Locate the cell with the specified text and output its (x, y) center coordinate. 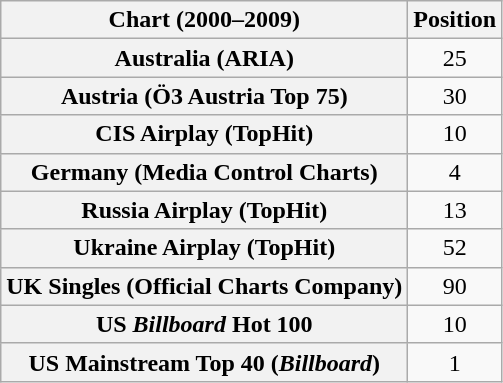
1 (455, 362)
CIS Airplay (TopHit) (204, 134)
US Mainstream Top 40 (Billboard) (204, 362)
4 (455, 172)
Position (455, 20)
Australia (ARIA) (204, 58)
25 (455, 58)
52 (455, 248)
UK Singles (Official Charts Company) (204, 286)
Russia Airplay (TopHit) (204, 210)
30 (455, 96)
Austria (Ö3 Austria Top 75) (204, 96)
13 (455, 210)
Chart (2000–2009) (204, 20)
Germany (Media Control Charts) (204, 172)
Ukraine Airplay (TopHit) (204, 248)
US Billboard Hot 100 (204, 324)
90 (455, 286)
